From the cell containing the given text, extract its center point as (x, y) coordinate. 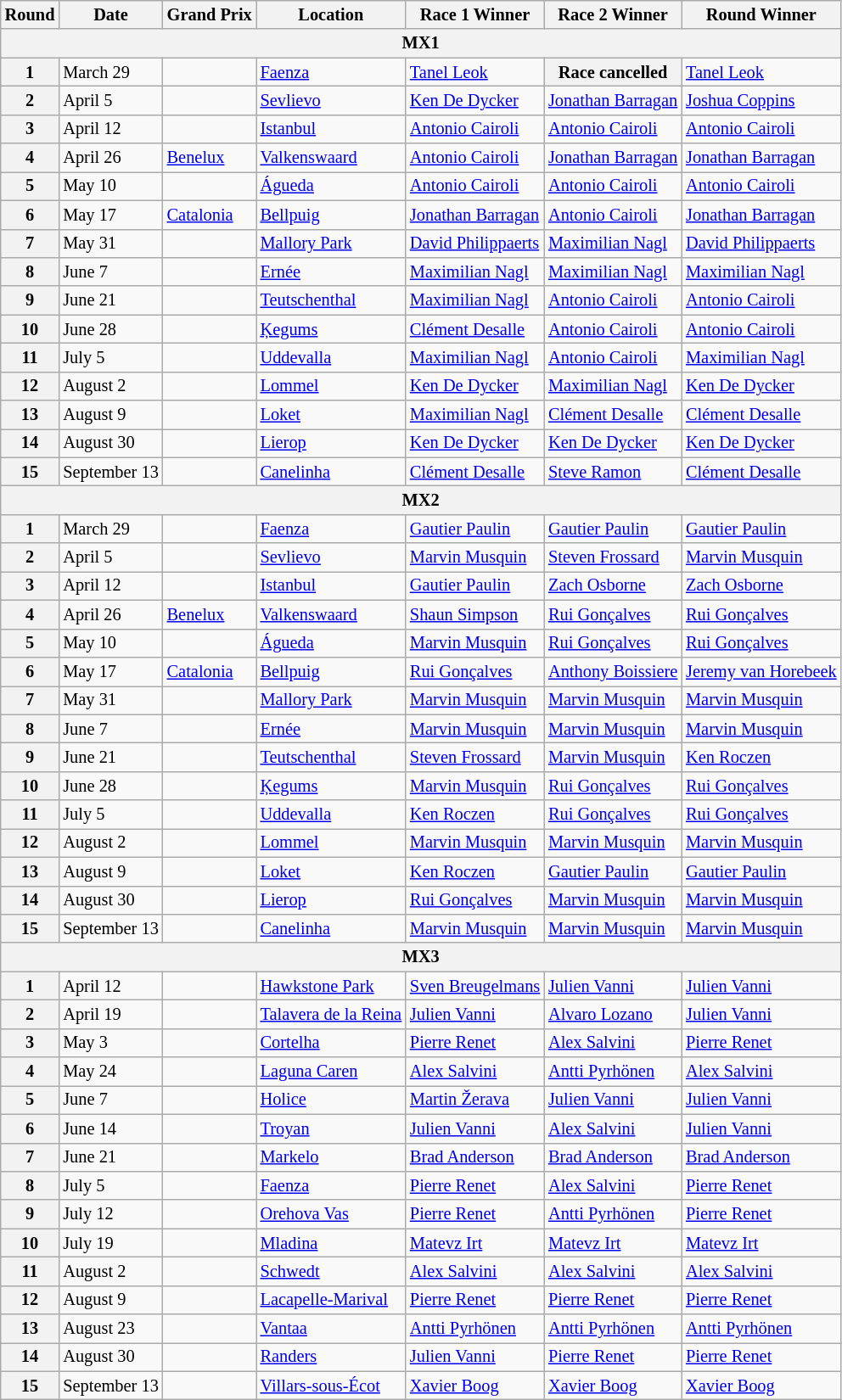
July 19 (110, 1243)
Villars-sous-Écot (331, 1386)
Race 2 Winner (613, 14)
Holice (331, 1100)
Orehova Vas (331, 1214)
Sven Breugelmans (475, 986)
May 3 (110, 1043)
May 24 (110, 1072)
Laguna Caren (331, 1072)
MX1 (421, 43)
Joshua Coppins (761, 100)
MX2 (421, 500)
Markelo (331, 1157)
Steve Ramon (613, 472)
Martin Žerava (475, 1100)
MX3 (421, 957)
Mladina (331, 1243)
Hawkstone Park (331, 986)
Troyan (331, 1128)
Alvaro Lozano (613, 1014)
Vantaa (331, 1329)
Anthony Boissiere (613, 671)
Cortelha (331, 1043)
Round (31, 14)
Round Winner (761, 14)
Talavera de la Reina (331, 1014)
Location (331, 14)
June 14 (110, 1128)
Schwedt (331, 1271)
Race cancelled (613, 72)
Jeremy van Horebeek (761, 671)
Lacapelle-Marival (331, 1300)
August 23 (110, 1329)
Grand Prix (210, 14)
Date (110, 14)
Shaun Simpson (475, 614)
Race 1 Winner (475, 14)
Randers (331, 1357)
April 19 (110, 1014)
July 12 (110, 1214)
